Pinpoint the cell where the given text exists, returning its [X, Y] midpoint coordinate. 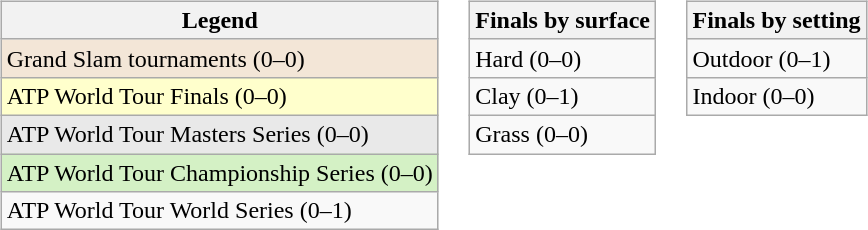
Finals by setting [776, 20]
Hard (0–0) [563, 58]
Indoor (0–0) [776, 96]
Legend [220, 20]
Clay (0–1) [563, 96]
ATP World Tour Championship Series (0–0) [220, 173]
ATP World Tour World Series (0–1) [220, 211]
ATP World Tour Masters Series (0–0) [220, 134]
ATP World Tour Finals (0–0) [220, 96]
Outdoor (0–1) [776, 58]
Finals by surface [563, 20]
Grass (0–0) [563, 134]
Grand Slam tournaments (0–0) [220, 58]
